Search for the cell housing the specified text and yield its [x, y] center coordinate. 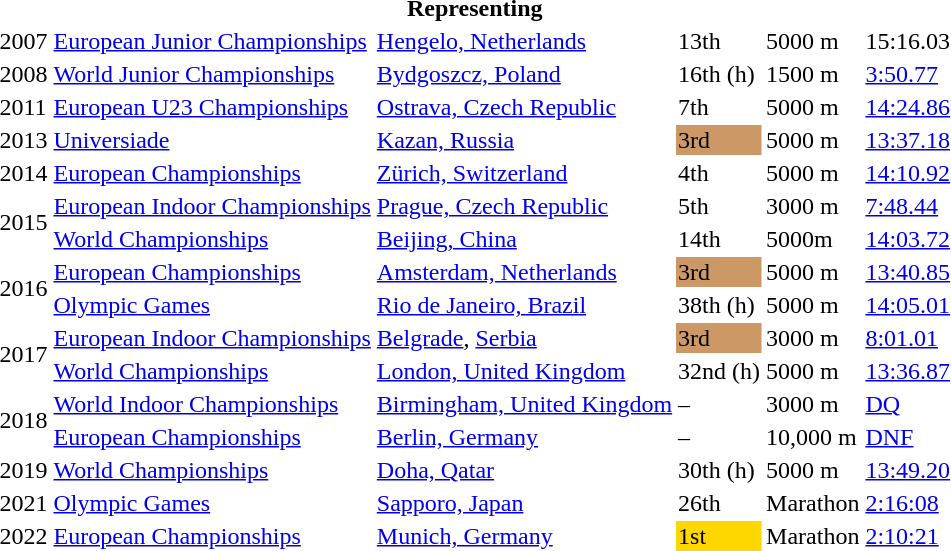
1500 m [813, 74]
Kazan, Russia [524, 140]
14th [720, 239]
10,000 m [813, 437]
Beijing, China [524, 239]
World Junior Championships [212, 74]
13th [720, 41]
World Indoor Championships [212, 404]
1st [720, 536]
Belgrade, Serbia [524, 338]
European Junior Championships [212, 41]
Doha, Qatar [524, 470]
European U23 Championships [212, 107]
Munich, Germany [524, 536]
5th [720, 206]
Universiade [212, 140]
London, United Kingdom [524, 371]
5000m [813, 239]
Zürich, Switzerland [524, 173]
Rio de Janeiro, Brazil [524, 305]
Birmingham, United Kingdom [524, 404]
Hengelo, Netherlands [524, 41]
Berlin, Germany [524, 437]
Bydgoszcz, Poland [524, 74]
38th (h) [720, 305]
Ostrava, Czech Republic [524, 107]
Amsterdam, Netherlands [524, 272]
16th (h) [720, 74]
26th [720, 503]
4th [720, 173]
32nd (h) [720, 371]
Sapporo, Japan [524, 503]
7th [720, 107]
Prague, Czech Republic [524, 206]
30th (h) [720, 470]
